Find where the given text appears and provide that cell's center as [X, Y] coordinate. 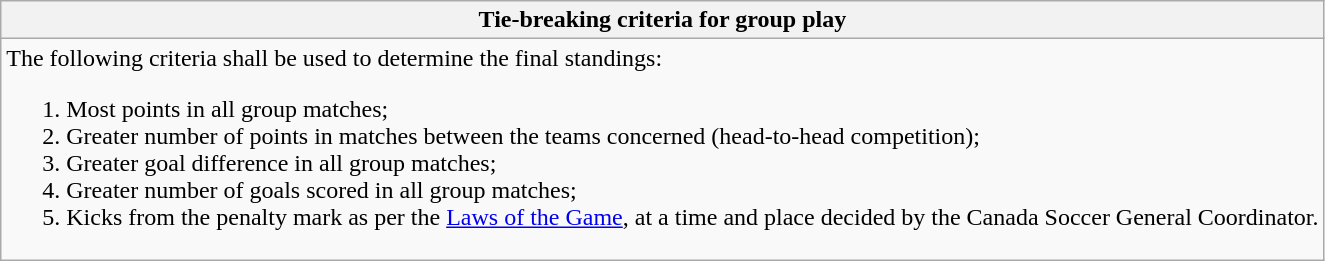
Tie-breaking criteria for group play [662, 20]
